Provide the [X, Y] coordinate of the cell's center where the given text is located.  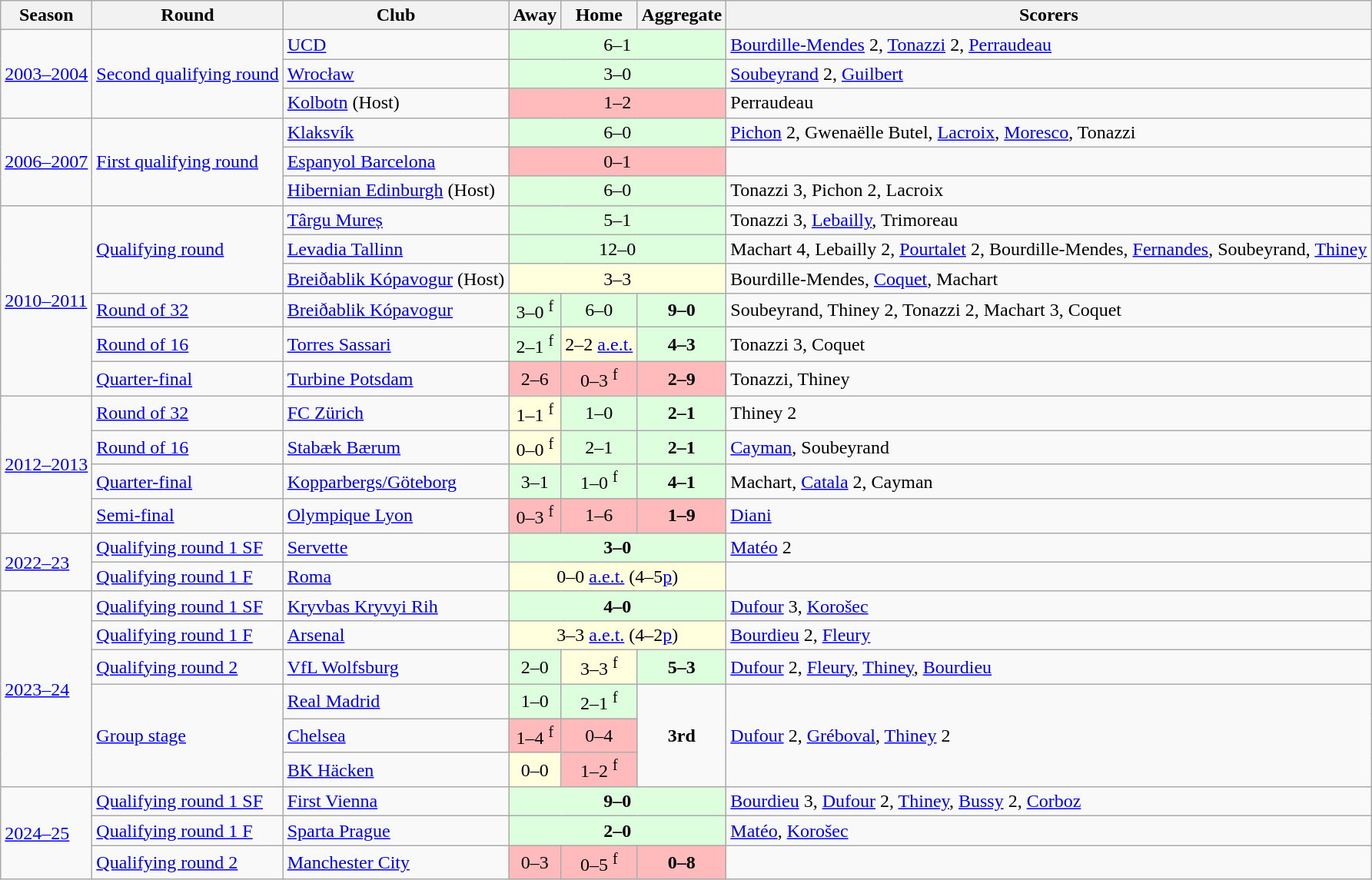
1–1 f [535, 413]
Levadia Tallinn [396, 249]
Perraudeau [1048, 103]
0–3 [535, 862]
Bourdille-Mendes 2, Tonazzi 2, Perraudeau [1048, 45]
2–6 [535, 378]
Sparta Prague [396, 831]
Wrocław [396, 74]
6–1 [618, 45]
12–0 [618, 249]
5–3 [682, 667]
Machart, Catala 2, Cayman [1048, 481]
Dufour 3, Korošec [1048, 606]
3–3 f [600, 667]
Tonazzi 3, Pichon 2, Lacroix [1048, 191]
Real Madrid [396, 701]
4–3 [682, 344]
Espanyol Barcelona [396, 161]
0–8 [682, 862]
BK Häcken [396, 770]
Târgu Mureș [396, 220]
Manchester City [396, 862]
3–0 f [535, 310]
Matéo 2 [1048, 547]
Soubeyrand, Thiney 2, Tonazzi 2, Machart 3, Coquet [1048, 310]
UCD [396, 45]
Servette [396, 547]
1–0 f [600, 481]
Roma [396, 576]
Home [600, 15]
Pichon 2, Gwenaëlle Butel, Lacroix, Moresco, Tonazzi [1048, 132]
Arsenal [396, 635]
1–6 [600, 516]
0–5 f [600, 862]
Qualifying round [188, 249]
0–0 a.e.t. (4–5p) [618, 576]
2003–2004 [46, 74]
3rd [682, 736]
Tonazzi 3, Coquet [1048, 344]
Hibernian Edinburgh (Host) [396, 191]
Group stage [188, 736]
0–0 [535, 770]
Breiðablik Kópavogur (Host) [396, 278]
Chelsea [396, 736]
2024–25 [46, 833]
Thiney 2 [1048, 413]
Stabæk Bærum [396, 447]
4–0 [618, 606]
Turbine Potsdam [396, 378]
2–2 a.e.t. [600, 344]
Second qualifying round [188, 74]
Dufour 2, Gréboval, Thiney 2 [1048, 736]
3–1 [535, 481]
Semi-final [188, 516]
2023–24 [46, 689]
Aggregate [682, 15]
First Vienna [396, 802]
Machart 4, Lebailly 2, Pourtalet 2, Bourdille-Mendes, Fernandes, Soubeyrand, Thiney [1048, 249]
Round [188, 15]
Season [46, 15]
2010–2011 [46, 301]
VfL Wolfsburg [396, 667]
Bourdieu 3, Dufour 2, Thiney, Bussy 2, Corboz [1048, 802]
2022–23 [46, 562]
2–9 [682, 378]
Away [535, 15]
2012–2013 [46, 464]
3–3 a.e.t. (4–2p) [618, 635]
Soubeyrand 2, Guilbert [1048, 74]
0–0 f [535, 447]
Kopparbergs/Göteborg [396, 481]
3–3 [618, 278]
Diani [1048, 516]
Tonazzi, Thiney [1048, 378]
Bourdille-Mendes, Coquet, Machart [1048, 278]
2006–2007 [46, 161]
1–2 f [600, 770]
Scorers [1048, 15]
Bourdieu 2, Fleury [1048, 635]
Breiðablik Kópavogur [396, 310]
4–1 [682, 481]
Dufour 2, Fleury, Thiney, Bourdieu [1048, 667]
5–1 [618, 220]
1–9 [682, 516]
1–4 f [535, 736]
Tonazzi 3, Lebailly, Trimoreau [1048, 220]
0–4 [600, 736]
Torres Sassari [396, 344]
Club [396, 15]
1–2 [618, 103]
Olympique Lyon [396, 516]
Cayman, Soubeyrand [1048, 447]
Kolbotn (Host) [396, 103]
Matéo, Korošec [1048, 831]
0–1 [618, 161]
FC Zürich [396, 413]
First qualifying round [188, 161]
Klaksvík [396, 132]
Kryvbas Kryvyi Rih [396, 606]
